Locate the cell with the specified text and output its [x, y] center coordinate. 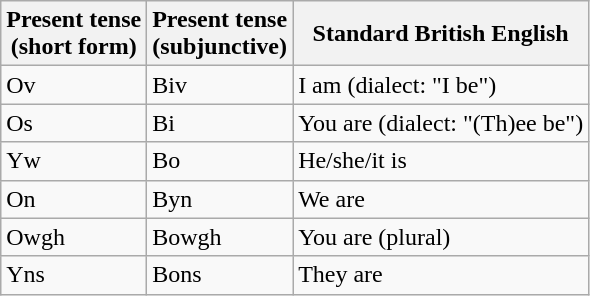
Yw [74, 161]
Bo [220, 161]
Biv [220, 85]
Bowgh [220, 237]
Bi [220, 123]
You are (dialect: "(Th)ee be") [441, 123]
They are [441, 275]
He/she/it is [441, 161]
Present tense (subjunctive) [220, 34]
Yns [74, 275]
Owgh [74, 237]
Present tense (short form) [74, 34]
Standard British English [441, 34]
Os [74, 123]
I am (dialect: "I be") [441, 85]
We are [441, 199]
Byn [220, 199]
Bons [220, 275]
Ov [74, 85]
You are (plural) [441, 237]
On [74, 199]
